Capture the cell that displays the provided text and extract its (x, y) central coordinate. 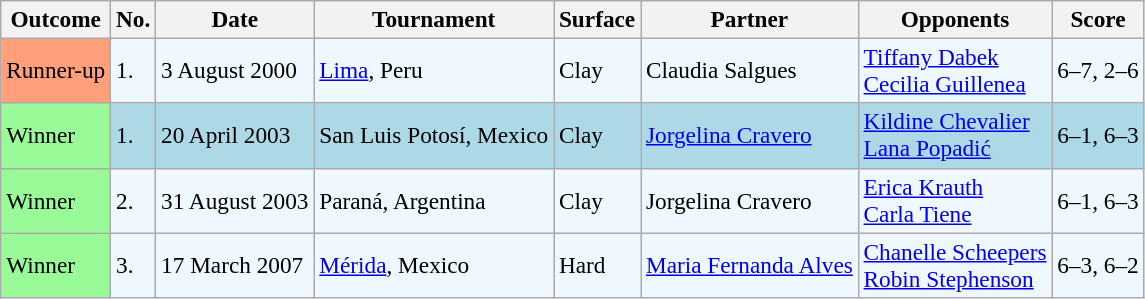
San Luis Potosí, Mexico (434, 136)
17 March 2007 (235, 264)
Tiffany Dabek Cecilia Guillenea (955, 70)
Tournament (434, 19)
Claudia Salgues (750, 70)
Maria Fernanda Alves (750, 264)
Outcome (56, 19)
Mérida, Mexico (434, 264)
Kildine Chevalier Lana Popadić (955, 136)
3 August 2000 (235, 70)
Date (235, 19)
Opponents (955, 19)
31 August 2003 (235, 200)
2. (134, 200)
Erica Krauth Carla Tiene (955, 200)
6–7, 2–6 (1098, 70)
No. (134, 19)
Surface (598, 19)
Lima, Peru (434, 70)
Paraná, Argentina (434, 200)
Chanelle Scheepers Robin Stephenson (955, 264)
Hard (598, 264)
20 April 2003 (235, 136)
6–3, 6–2 (1098, 264)
Runner-up (56, 70)
3. (134, 264)
Partner (750, 19)
Score (1098, 19)
